Provide the [X, Y] coordinate of the cell's center where the given text is located.  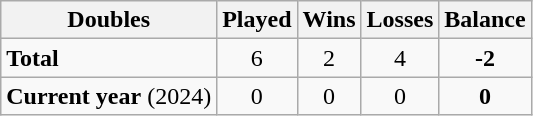
Total [109, 58]
Played [257, 20]
2 [329, 58]
Wins [329, 20]
Balance [485, 20]
Losses [400, 20]
6 [257, 58]
Doubles [109, 20]
Current year (2024) [109, 96]
-2 [485, 58]
4 [400, 58]
